Locate the cell with the specified text and output its (X, Y) center coordinate. 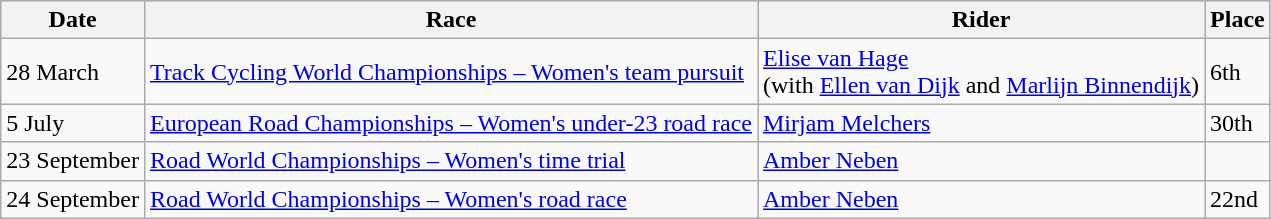
5 July (73, 123)
Date (73, 20)
23 September (73, 161)
Place (1238, 20)
Track Cycling World Championships – Women's team pursuit (450, 72)
Elise van Hage(with Ellen van Dijk and Marlijn Binnendijk) (982, 72)
6th (1238, 72)
Rider (982, 20)
European Road Championships – Women's under-23 road race (450, 123)
24 September (73, 199)
30th (1238, 123)
Road World Championships – Women's time trial (450, 161)
22nd (1238, 199)
Road World Championships – Women's road race (450, 199)
Mirjam Melchers (982, 123)
28 March (73, 72)
Race (450, 20)
